Extract the [X, Y] coordinate from the center of the cell holding the provided text.  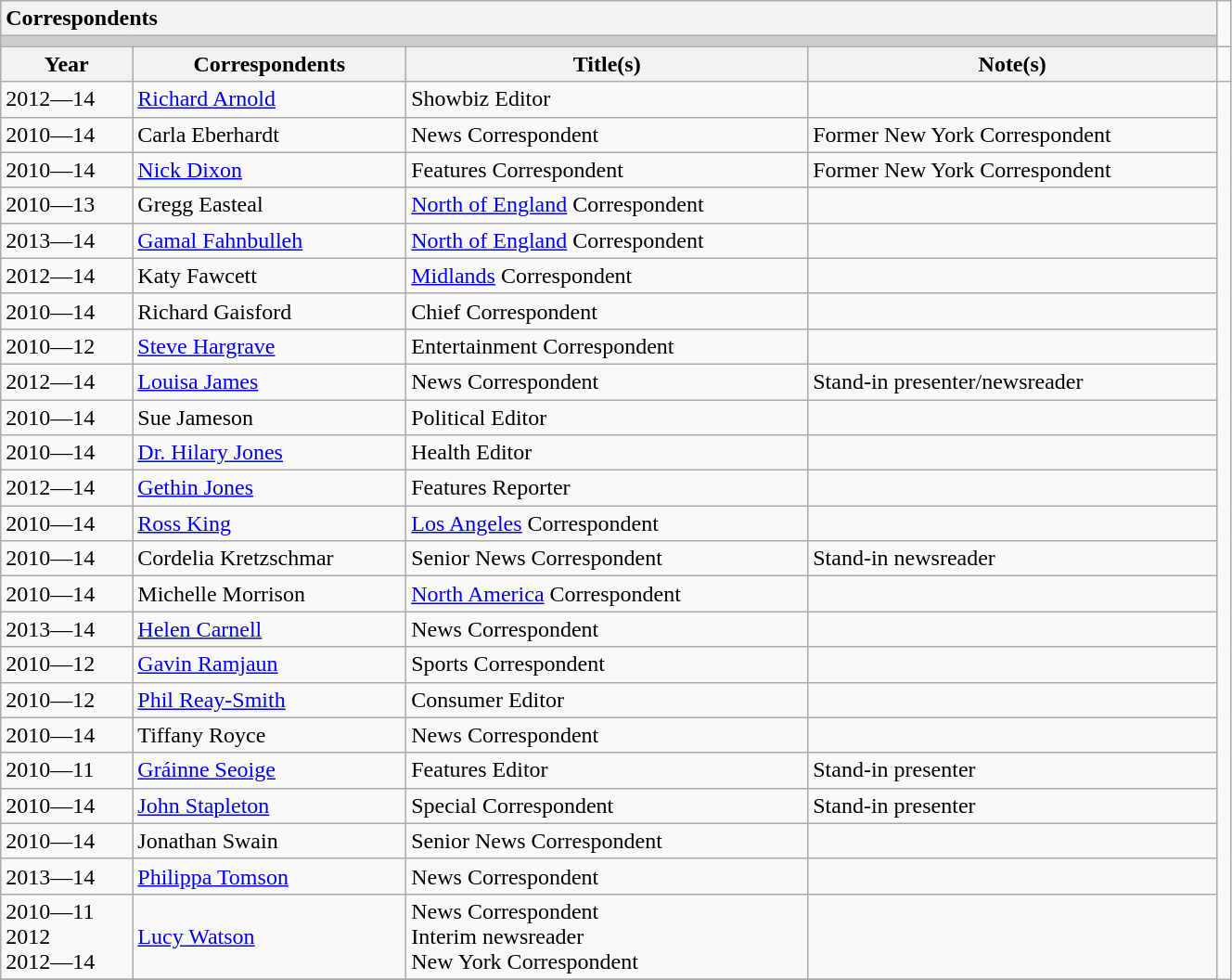
Gavin Ramjaun [269, 664]
Note(s) [1013, 64]
Gamal Fahnbulleh [269, 240]
Carla Eberhardt [269, 135]
Louisa James [269, 381]
Steve Hargrave [269, 346]
Cordelia Kretzschmar [269, 559]
2010—13 [67, 205]
Lucy Watson [269, 936]
Health Editor [607, 453]
Title(s) [607, 64]
Features Editor [607, 770]
Special Correspondent [607, 806]
Features Reporter [607, 488]
Features Correspondent [607, 170]
Stand-in presenter/newsreader [1013, 381]
Gráinne Seoige [269, 770]
Richard Gaisford [269, 311]
John Stapleton [269, 806]
Gethin Jones [269, 488]
2010—11 [67, 770]
News CorrespondentInterim newsreaderNew York Correspondent [607, 936]
Consumer Editor [607, 700]
Michelle Morrison [269, 594]
Political Editor [607, 417]
Chief Correspondent [607, 311]
Phil Reay-Smith [269, 700]
Dr. Hilary Jones [269, 453]
Richard Arnold [269, 99]
Ross King [269, 523]
Gregg Easteal [269, 205]
Sue Jameson [269, 417]
Los Angeles Correspondent [607, 523]
Nick Dixon [269, 170]
Katy Fawcett [269, 276]
Year [67, 64]
Midlands Correspondent [607, 276]
Showbiz Editor [607, 99]
Entertainment Correspondent [607, 346]
North America Correspondent [607, 594]
Stand-in newsreader [1013, 559]
Tiffany Royce [269, 735]
Jonathan Swain [269, 841]
Philippa Tomson [269, 876]
2010—1120122012—14 [67, 936]
Sports Correspondent [607, 664]
Helen Carnell [269, 629]
